Return the [X, Y] coordinate for the center point of the cell that contains the specified text.  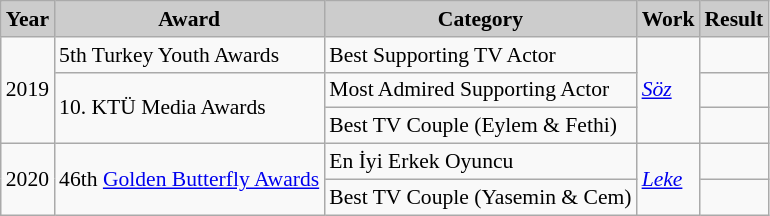
Leke [668, 180]
Best TV Couple (Eylem & Fethi) [480, 126]
Best Supporting TV Actor [480, 55]
Söz [668, 90]
10. KTÜ Media Awards [189, 108]
Category [480, 19]
46th Golden Butterfly Awards [189, 180]
2020 [28, 180]
Result [734, 19]
En İyi Erkek Oyuncu [480, 162]
Work [668, 19]
Year [28, 19]
Best TV Couple (Yasemin & Cem) [480, 197]
5th Turkey Youth Awards [189, 55]
Award [189, 19]
Most Admired Supporting Actor [480, 90]
2019 [28, 90]
